Locate the cell with the specified text and output its (X, Y) center coordinate. 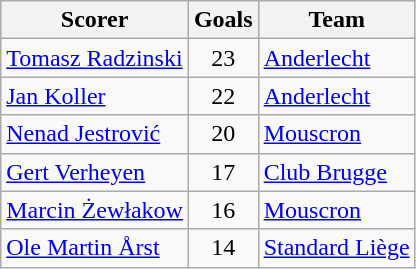
23 (223, 58)
Standard Liège (336, 248)
Jan Koller (95, 96)
Team (336, 20)
Club Brugge (336, 172)
Goals (223, 20)
22 (223, 96)
Ole Martin Årst (95, 248)
17 (223, 172)
Tomasz Radzinski (95, 58)
Marcin Żewłakow (95, 210)
Scorer (95, 20)
14 (223, 248)
Gert Verheyen (95, 172)
Nenad Jestrović (95, 134)
16 (223, 210)
20 (223, 134)
